Find where the given text appears and provide that cell's center as [x, y] coordinate. 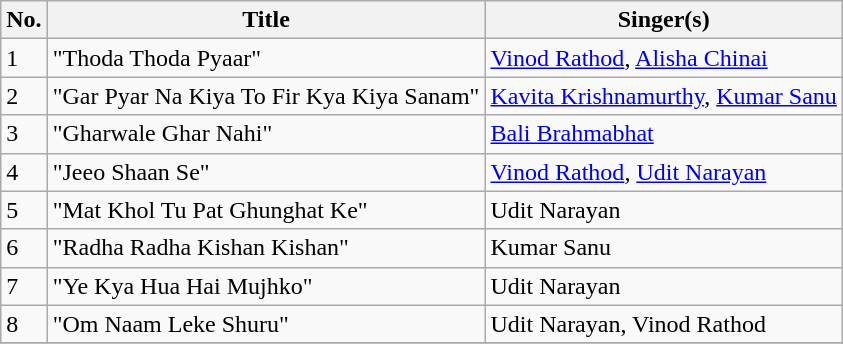
2 [24, 96]
Singer(s) [664, 20]
"Gharwale Ghar Nahi" [266, 134]
Udit Narayan, Vinod Rathod [664, 324]
"Jeeo Shaan Se" [266, 172]
"Gar Pyar Na Kiya To Fir Kya Kiya Sanam" [266, 96]
4 [24, 172]
6 [24, 248]
"Thoda Thoda Pyaar" [266, 58]
Vinod Rathod, Alisha Chinai [664, 58]
Vinod Rathod, Udit Narayan [664, 172]
8 [24, 324]
"Om Naam Leke Shuru" [266, 324]
1 [24, 58]
5 [24, 210]
Kavita Krishnamurthy, Kumar Sanu [664, 96]
"Mat Khol Tu Pat Ghunghat Ke" [266, 210]
Title [266, 20]
3 [24, 134]
"Radha Radha Kishan Kishan" [266, 248]
Bali Brahmabhat [664, 134]
Kumar Sanu [664, 248]
No. [24, 20]
7 [24, 286]
"Ye Kya Hua Hai Mujhko" [266, 286]
